Determine the [x, y] coordinate at the center of the cell enclosing the given text.  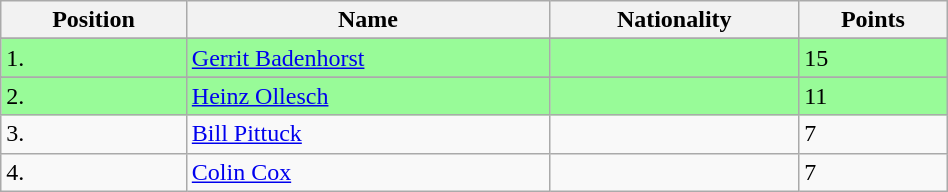
Heinz Ollesch [368, 96]
Position [94, 20]
Name [368, 20]
Colin Cox [368, 172]
11 [874, 96]
Bill Pittuck [368, 134]
4. [94, 172]
Gerrit Badenhorst [368, 58]
Nationality [674, 20]
Points [874, 20]
1. [94, 58]
3. [94, 134]
15 [874, 58]
2. [94, 96]
